Search for the cell housing the specified text and yield its (x, y) center coordinate. 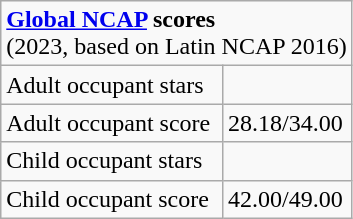
42.00/49.00 (287, 199)
28.18/34.00 (287, 123)
Child occupant stars (112, 161)
Adult occupant stars (112, 85)
Child occupant score (112, 199)
Adult occupant score (112, 123)
Global NCAP scores (2023, based on Latin NCAP 2016) (176, 34)
